Detect which cell encompasses the target text, then output its (X, Y) center coordinate. 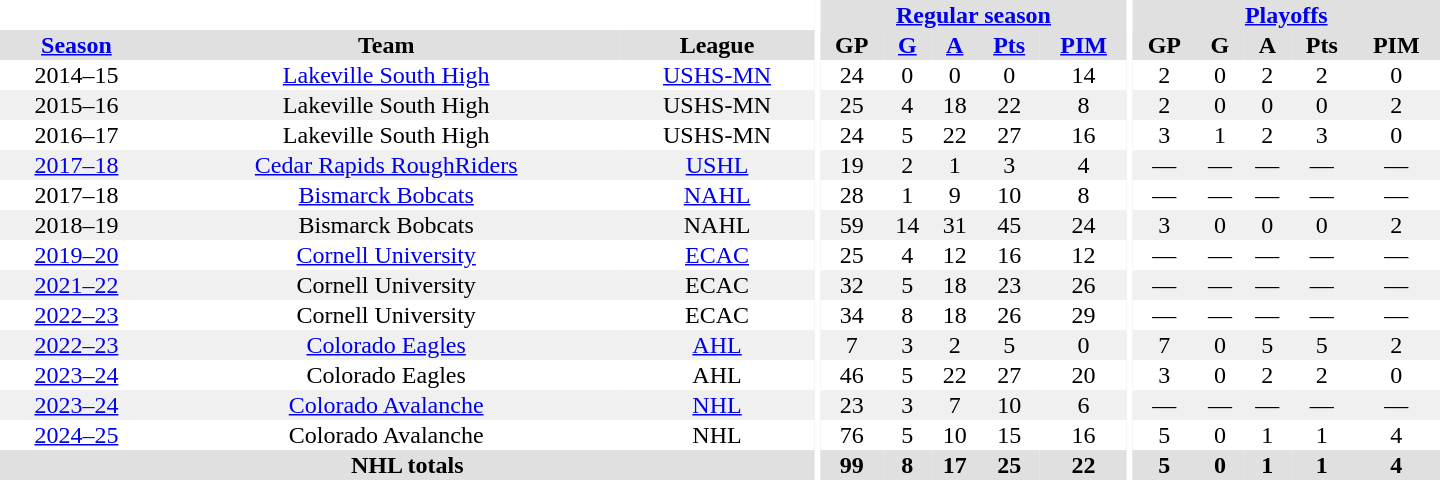
Regular season (974, 15)
2019–20 (76, 255)
League (718, 45)
USHL (718, 165)
17 (954, 465)
Cedar Rapids RoughRiders (386, 165)
2015–16 (76, 105)
2016–17 (76, 135)
34 (852, 315)
76 (852, 435)
15 (1008, 435)
32 (852, 285)
NHL totals (408, 465)
29 (1084, 315)
2021–22 (76, 285)
Playoffs (1286, 15)
46 (852, 375)
Season (76, 45)
99 (852, 465)
Team (386, 45)
59 (852, 225)
9 (954, 195)
2018–19 (76, 225)
2024–25 (76, 435)
45 (1008, 225)
20 (1084, 375)
6 (1084, 405)
2014–15 (76, 75)
31 (954, 225)
28 (852, 195)
19 (852, 165)
